Capture the cell that displays the provided text and extract its [x, y] central coordinate. 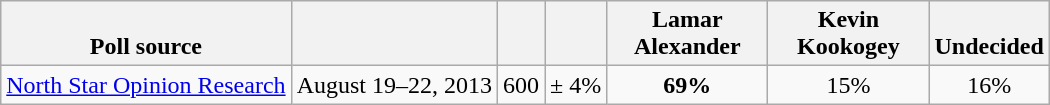
August 19–22, 2013 [394, 85]
15% [848, 85]
KevinKookogey [848, 34]
North Star Opinion Research [146, 85]
± 4% [576, 85]
600 [522, 85]
Poll source [146, 34]
69% [688, 85]
LamarAlexander [688, 34]
Undecided [989, 34]
16% [989, 85]
